Determine the (x, y) coordinate at the center of the cell enclosing the given text.  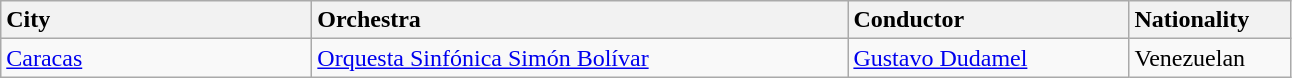
Orquesta Sinfónica Simón Bolívar (580, 58)
City (156, 20)
Gustavo Dudamel (988, 58)
Conductor (988, 20)
Orchestra (580, 20)
Venezuelan (1210, 58)
Caracas (156, 58)
Nationality (1210, 20)
